Search for the cell housing the specified text and yield its (x, y) center coordinate. 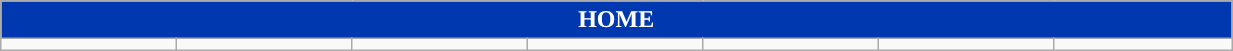
HOME (616, 20)
